Extract the (X, Y) coordinate from the center of the cell holding the provided text.  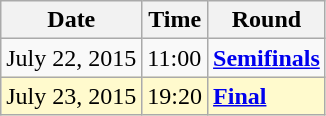
19:20 (175, 96)
Final (267, 96)
Date (72, 20)
Semifinals (267, 58)
July 22, 2015 (72, 58)
Time (175, 20)
Round (267, 20)
11:00 (175, 58)
July 23, 2015 (72, 96)
